Search for the cell housing the specified text and yield its (x, y) center coordinate. 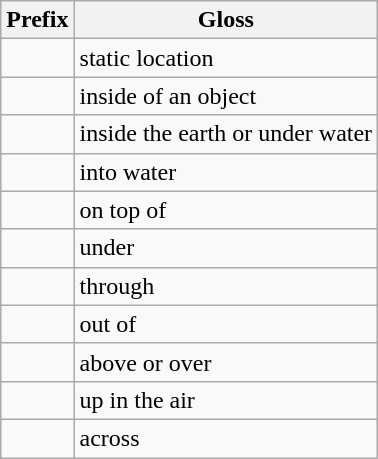
on top of (226, 210)
inside of an object (226, 96)
up in the air (226, 400)
across (226, 438)
Gloss (226, 20)
Prefix (38, 20)
above or over (226, 362)
into water (226, 172)
out of (226, 324)
static location (226, 58)
inside the earth or under water (226, 134)
under (226, 248)
through (226, 286)
